Provide the [x, y] coordinate of the cell's center where the given text is located.  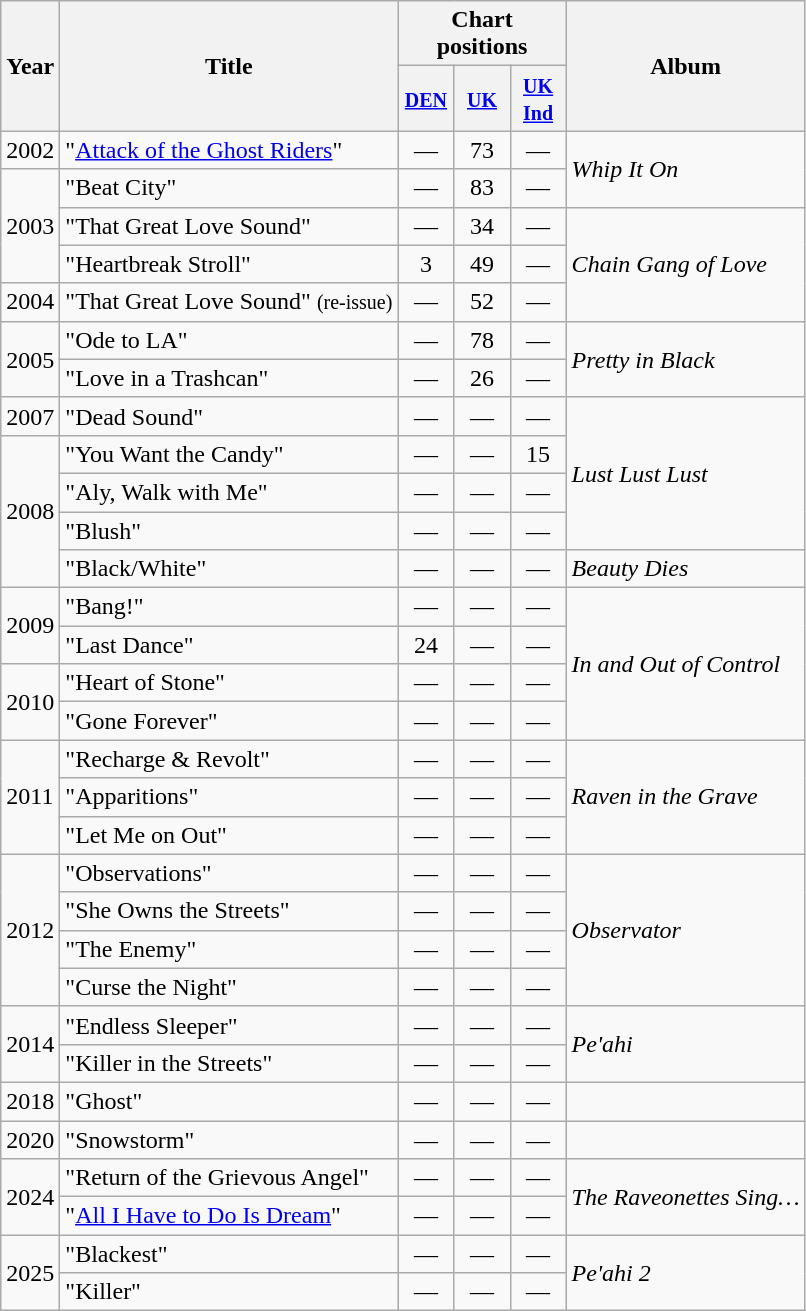
"Killer in the Streets" [229, 1063]
26 [482, 378]
2025 [30, 1273]
"Curse the Night" [229, 987]
Raven in the Grave [686, 797]
2014 [30, 1044]
Beauty Dies [686, 569]
73 [482, 150]
"Dead Sound" [229, 416]
2008 [30, 511]
Pe'ahi 2 [686, 1273]
"Blush" [229, 531]
2024 [30, 1197]
2002 [30, 150]
2020 [30, 1139]
Year [30, 66]
"Return of the Grievous Angel" [229, 1178]
"The Enemy" [229, 949]
"That Great Love Sound" (re-issue) [229, 302]
Pretty in Black [686, 359]
2010 [30, 702]
"Gone Forever" [229, 721]
Whip It On [686, 169]
3 [426, 264]
Album [686, 66]
2007 [30, 416]
"Heart of Stone" [229, 683]
"Attack of the Ghost Riders" [229, 150]
"Heartbreak Stroll" [229, 264]
2005 [30, 359]
"That Great Love Sound" [229, 226]
"Observations" [229, 873]
83 [482, 188]
15 [538, 454]
Pe'ahi [686, 1044]
In and Out of Control [686, 664]
"You Want the Candy" [229, 454]
2004 [30, 302]
Chain Gang of Love [686, 264]
2012 [30, 930]
"All I Have to Do Is Dream" [229, 1216]
DEN [426, 98]
2009 [30, 626]
UK Ind [538, 98]
2003 [30, 226]
2011 [30, 797]
78 [482, 340]
"Beat City" [229, 188]
"Recharge & Revolt" [229, 759]
"Ghost" [229, 1101]
"Let Me on Out" [229, 835]
UK [482, 98]
2018 [30, 1101]
"Black/White" [229, 569]
"Last Dance" [229, 645]
49 [482, 264]
"Endless Sleeper" [229, 1025]
Lust Lust Lust [686, 473]
"Ode to LA" [229, 340]
"Aly, Walk with Me" [229, 492]
"Killer" [229, 1292]
"Love in a Trashcan" [229, 378]
"Blackest" [229, 1254]
24 [426, 645]
"Apparitions" [229, 797]
"Snowstorm" [229, 1139]
"She Owns the Streets" [229, 911]
Chart positions [482, 34]
Title [229, 66]
The Raveonettes Sing… [686, 1197]
"Bang!" [229, 607]
Observator [686, 930]
52 [482, 302]
34 [482, 226]
